Return the (x, y) coordinate for the center point of the cell that contains the specified text.  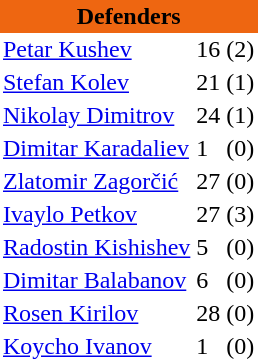
(3) (240, 214)
Dimitar Karadaliev (96, 148)
24 (208, 116)
Dimitar Balabanov (96, 280)
Ivaylo Petkov (96, 214)
Stefan Kolev (96, 82)
28 (208, 314)
5 (208, 248)
(2) (240, 50)
21 (208, 82)
Rosen Kirilov (96, 314)
Petar Kushev (96, 50)
1 (208, 148)
6 (208, 280)
Radostin Kishishev (96, 248)
Nikolay Dimitrov (96, 116)
Zlatomir Zagorčić (96, 182)
Defenders (128, 16)
16 (208, 50)
